Return [X, Y] of the center of cell containing provided text 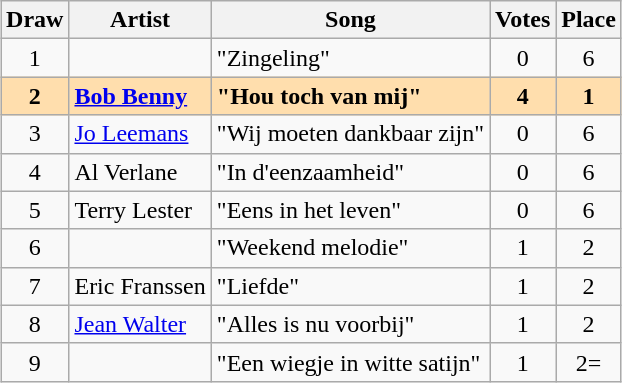
"Liefde" [350, 286]
Eric Franssen [140, 286]
8 [35, 324]
"In d'eenzaamheid" [350, 172]
3 [35, 134]
"Eens in het leven" [350, 210]
"Een wiegje in witte satijn" [350, 362]
Song [350, 20]
5 [35, 210]
"Wij moeten dankbaar zijn" [350, 134]
Terry Lester [140, 210]
7 [35, 286]
Votes [523, 20]
Place [589, 20]
"Hou toch van mij" [350, 96]
Draw [35, 20]
2= [589, 362]
Artist [140, 20]
Bob Benny [140, 96]
9 [35, 362]
"Alles is nu voorbij" [350, 324]
"Zingeling" [350, 58]
"Weekend melodie" [350, 248]
Al Verlane [140, 172]
Jean Walter [140, 324]
Jo Leemans [140, 134]
